Detect which cell encompasses the target text, then output its (X, Y) center coordinate. 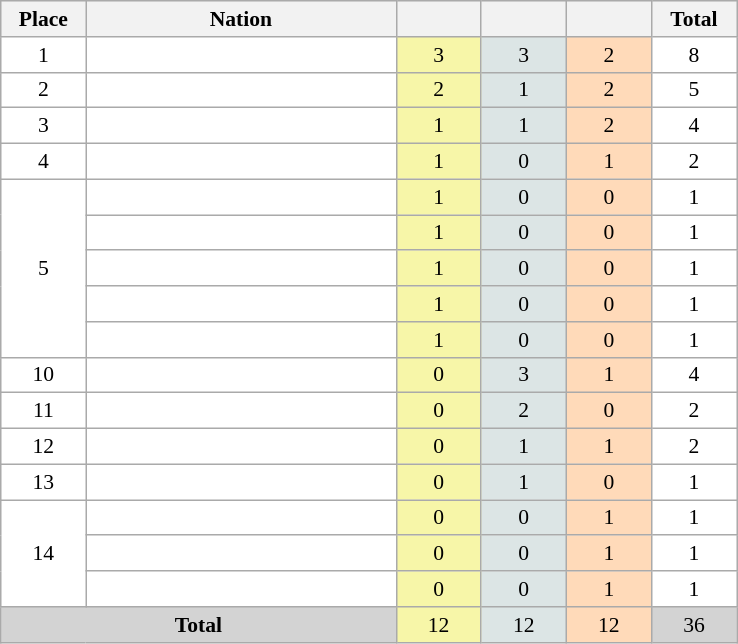
14 (44, 554)
11 (44, 411)
36 (694, 625)
10 (44, 375)
13 (44, 482)
Place (44, 19)
8 (694, 55)
Nation (241, 19)
